Return the [X, Y] coordinate for the center point of the cell that contains the specified text.  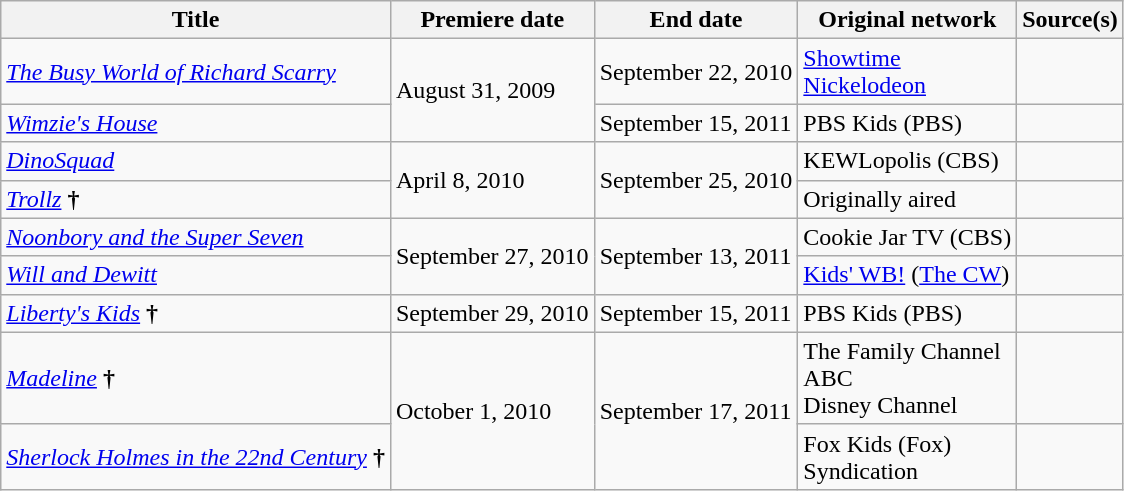
September 27, 2010 [492, 256]
Originally aired [908, 199]
Kids' WB! (The CW) [908, 275]
ShowtimeNickelodeon [908, 72]
September 29, 2010 [492, 313]
Noonbory and the Super Seven [196, 237]
Will and Dewitt [196, 275]
September 13, 2011 [696, 256]
Wimzie's House [196, 123]
DinoSquad [196, 161]
October 1, 2010 [492, 410]
Source(s) [1070, 20]
Title [196, 20]
Liberty's Kids † [196, 313]
KEWLopolis (CBS) [908, 161]
End date [696, 20]
The Busy World of Richard Scarry [196, 72]
The Family ChannelABCDisney Channel [908, 378]
April 8, 2010 [492, 180]
Sherlock Holmes in the 22nd Century † [196, 456]
September 25, 2010 [696, 180]
Premiere date [492, 20]
Trollz † [196, 199]
September 22, 2010 [696, 72]
Fox Kids (Fox)Syndication [908, 456]
August 31, 2009 [492, 90]
Original network [908, 20]
September 17, 2011 [696, 410]
Madeline † [196, 378]
Cookie Jar TV (CBS) [908, 237]
